Extract the [x, y] coordinate from the center of the cell holding the provided text.  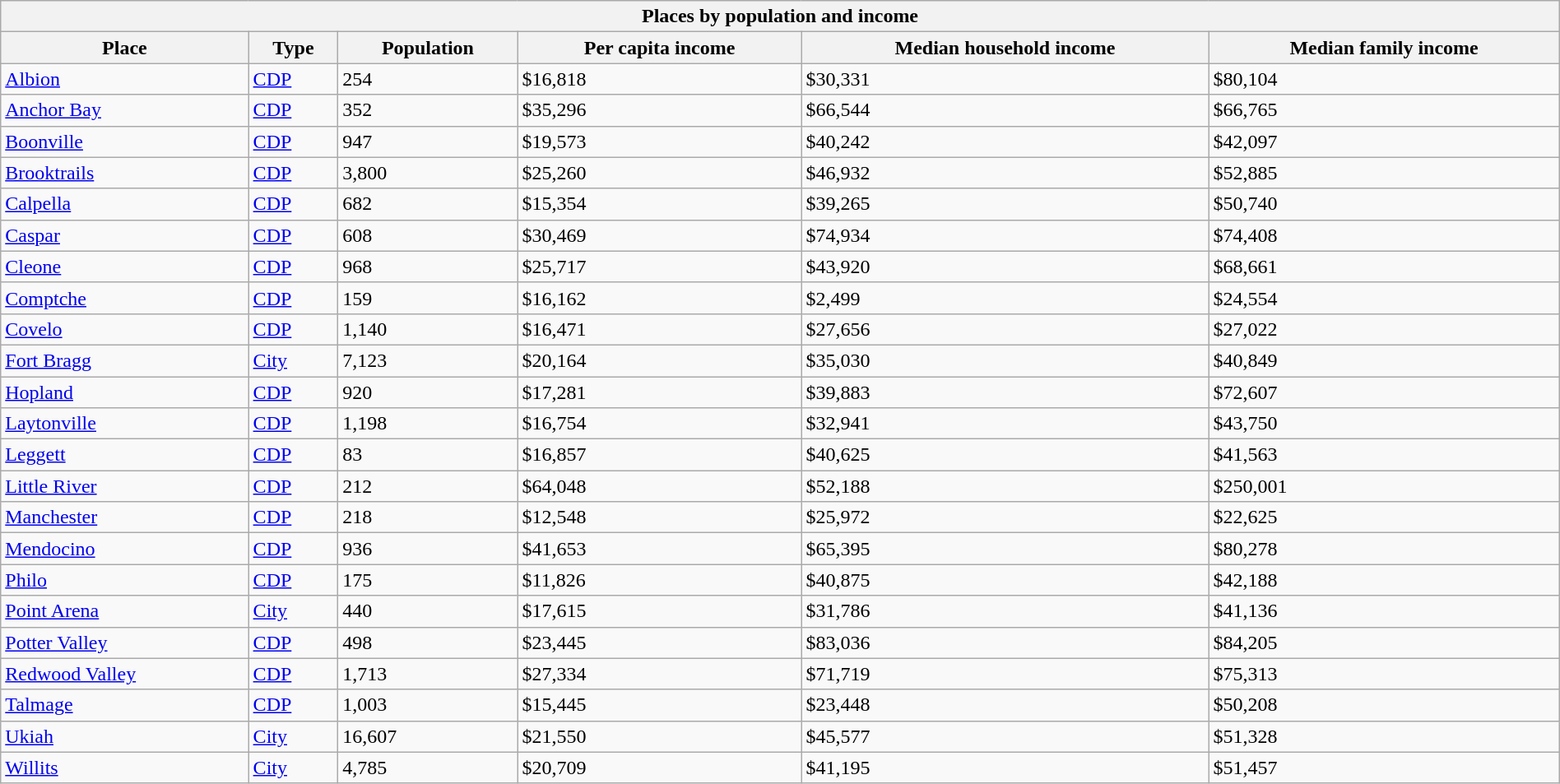
$51,328 [1384, 736]
$41,195 [1005, 768]
$11,826 [660, 580]
$250,001 [1384, 486]
920 [428, 392]
$16,162 [660, 298]
Cleone [125, 267]
175 [428, 580]
$16,471 [660, 329]
$72,607 [1384, 392]
Type [293, 48]
$23,448 [1005, 705]
1,198 [428, 424]
16,607 [428, 736]
$22,625 [1384, 517]
$68,661 [1384, 267]
$12,548 [660, 517]
83 [428, 455]
$40,875 [1005, 580]
Brooktrails [125, 173]
Manchester [125, 517]
3,800 [428, 173]
$25,717 [660, 267]
$25,972 [1005, 517]
$84,205 [1384, 643]
Places by population and income [780, 16]
Potter Valley [125, 643]
$42,188 [1384, 580]
$16,754 [660, 424]
Fort Bragg [125, 360]
Philo [125, 580]
$80,278 [1384, 549]
$2,499 [1005, 298]
$16,818 [660, 79]
$25,260 [660, 173]
4,785 [428, 768]
Median household income [1005, 48]
Laytonville [125, 424]
$65,395 [1005, 549]
$35,296 [660, 110]
Calpella [125, 204]
Place [125, 48]
Ukiah [125, 736]
$41,563 [1384, 455]
$52,885 [1384, 173]
$51,457 [1384, 768]
Boonville [125, 141]
$43,920 [1005, 267]
$74,934 [1005, 235]
$24,554 [1384, 298]
Per capita income [660, 48]
498 [428, 643]
$39,265 [1005, 204]
$50,740 [1384, 204]
440 [428, 611]
$71,719 [1005, 674]
Albion [125, 79]
$50,208 [1384, 705]
352 [428, 110]
$20,164 [660, 360]
Hopland [125, 392]
$17,615 [660, 611]
$66,544 [1005, 110]
Talmage [125, 705]
$30,331 [1005, 79]
936 [428, 549]
$23,445 [660, 643]
Caspar [125, 235]
608 [428, 235]
Little River [125, 486]
Mendocino [125, 549]
$52,188 [1005, 486]
$17,281 [660, 392]
$15,445 [660, 705]
Population [428, 48]
$31,786 [1005, 611]
947 [428, 141]
$15,354 [660, 204]
$42,097 [1384, 141]
$21,550 [660, 736]
$80,104 [1384, 79]
$41,653 [660, 549]
$16,857 [660, 455]
$41,136 [1384, 611]
Point Arena [125, 611]
$27,656 [1005, 329]
$30,469 [660, 235]
Willits [125, 768]
254 [428, 79]
218 [428, 517]
$27,022 [1384, 329]
$43,750 [1384, 424]
Median family income [1384, 48]
$20,709 [660, 768]
$39,883 [1005, 392]
$83,036 [1005, 643]
968 [428, 267]
159 [428, 298]
$75,313 [1384, 674]
1,713 [428, 674]
7,123 [428, 360]
$19,573 [660, 141]
Anchor Bay [125, 110]
$40,242 [1005, 141]
1,003 [428, 705]
$40,625 [1005, 455]
Leggett [125, 455]
682 [428, 204]
$40,849 [1384, 360]
$32,941 [1005, 424]
1,140 [428, 329]
$27,334 [660, 674]
Redwood Valley [125, 674]
$74,408 [1384, 235]
$66,765 [1384, 110]
$46,932 [1005, 173]
$45,577 [1005, 736]
Comptche [125, 298]
$64,048 [660, 486]
212 [428, 486]
$35,030 [1005, 360]
Covelo [125, 329]
